Capture the cell that displays the provided text and extract its [X, Y] central coordinate. 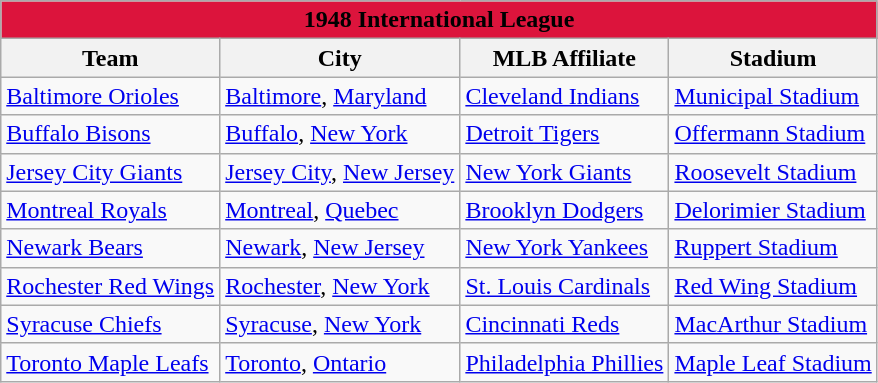
St. Louis Cardinals [564, 286]
Municipal Stadium [773, 96]
Philadelphia Phillies [564, 362]
New York Giants [564, 172]
Brooklyn Dodgers [564, 210]
City [340, 58]
Baltimore, Maryland [340, 96]
Maple Leaf Stadium [773, 362]
Team [110, 58]
Montreal Royals [110, 210]
Jersey City, New Jersey [340, 172]
Montreal, Quebec [340, 210]
Baltimore Orioles [110, 96]
Toronto Maple Leafs [110, 362]
Toronto, Ontario [340, 362]
Roosevelt Stadium [773, 172]
Detroit Tigers [564, 134]
Newark, New Jersey [340, 248]
Red Wing Stadium [773, 286]
Ruppert Stadium [773, 248]
Offermann Stadium [773, 134]
MLB Affiliate [564, 58]
Rochester, New York [340, 286]
New York Yankees [564, 248]
Buffalo, New York [340, 134]
Buffalo Bisons [110, 134]
Rochester Red Wings [110, 286]
Syracuse, New York [340, 324]
Syracuse Chiefs [110, 324]
Newark Bears [110, 248]
Jersey City Giants [110, 172]
MacArthur Stadium [773, 324]
Delorimier Stadium [773, 210]
Cleveland Indians [564, 96]
Cincinnati Reds [564, 324]
Stadium [773, 58]
1948 International League [439, 20]
